Search for the cell housing the specified text and yield its [X, Y] center coordinate. 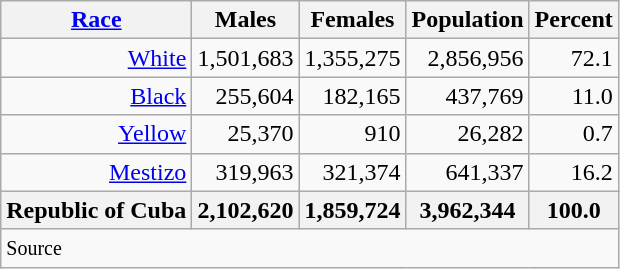
641,337 [468, 172]
Race [96, 20]
1,355,275 [352, 58]
3,962,344 [468, 210]
Mestizo [96, 172]
1,501,683 [246, 58]
26,282 [468, 134]
Republic of Cuba [96, 210]
72.1 [574, 58]
100.0 [574, 210]
255,604 [246, 96]
2,856,956 [468, 58]
182,165 [352, 96]
25,370 [246, 134]
Yellow [96, 134]
Males [246, 20]
910 [352, 134]
2,102,620 [246, 210]
319,963 [246, 172]
0.7 [574, 134]
321,374 [352, 172]
Source [310, 248]
437,769 [468, 96]
11.0 [574, 96]
16.2 [574, 172]
White [96, 58]
Black [96, 96]
Females [352, 20]
Percent [574, 20]
1,859,724 [352, 210]
Population [468, 20]
